Locate the cell with the specified text and output its [X, Y] center coordinate. 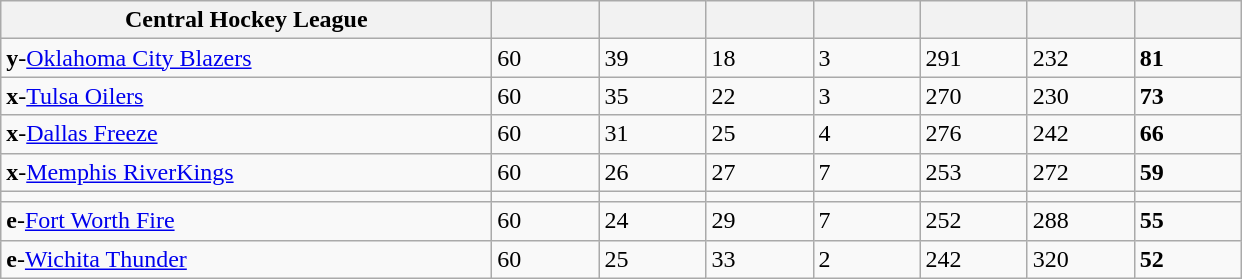
320 [1080, 259]
252 [974, 221]
33 [760, 259]
x-Tulsa Oilers [246, 96]
35 [652, 96]
66 [1188, 134]
x-Dallas Freeze [246, 134]
272 [1080, 172]
22 [760, 96]
232 [1080, 58]
4 [866, 134]
276 [974, 134]
18 [760, 58]
55 [1188, 221]
e-Wichita Thunder [246, 259]
39 [652, 58]
x-Memphis RiverKings [246, 172]
81 [1188, 58]
59 [1188, 172]
270 [974, 96]
27 [760, 172]
26 [652, 172]
y-Oklahoma City Blazers [246, 58]
24 [652, 221]
2 [866, 259]
291 [974, 58]
Central Hockey League [246, 20]
52 [1188, 259]
253 [974, 172]
230 [1080, 96]
29 [760, 221]
e-Fort Worth Fire [246, 221]
288 [1080, 221]
73 [1188, 96]
31 [652, 134]
